Return [X, Y] of the center of cell containing provided text 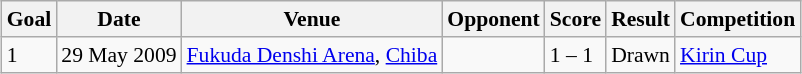
1 – 1 [576, 54]
Fukuda Denshi Arena, Chiba [312, 54]
Score [576, 19]
Result [640, 19]
Goal [30, 19]
Date [118, 19]
Drawn [640, 54]
1 [30, 54]
Kirin Cup [738, 54]
Venue [312, 19]
Competition [738, 19]
Opponent [494, 19]
29 May 2009 [118, 54]
